Provide the [X, Y] coordinate of the cell's center where the given text is located.  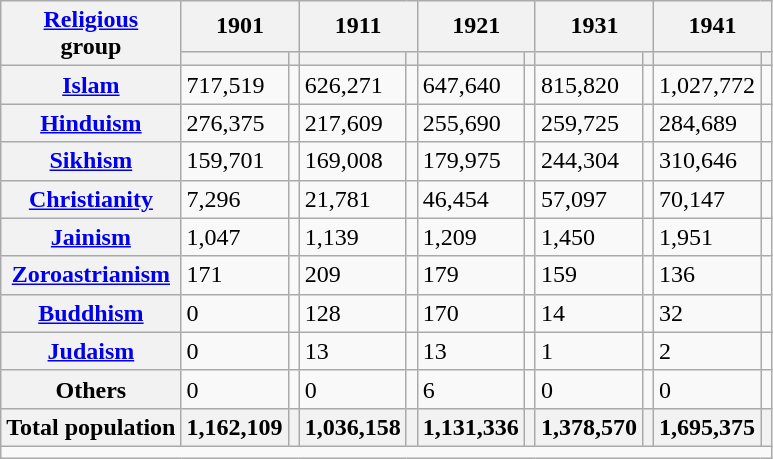
128 [352, 313]
171 [234, 275]
7,296 [234, 199]
1,695,375 [708, 427]
626,271 [352, 85]
1 [588, 351]
Judaism [91, 351]
284,689 [708, 123]
1,450 [588, 237]
647,640 [470, 85]
Jainism [91, 237]
1,209 [470, 237]
Total population [91, 427]
1921 [476, 26]
Religiousgroup [91, 34]
1911 [358, 26]
1,162,109 [234, 427]
717,519 [234, 85]
Buddhism [91, 313]
2 [708, 351]
310,646 [708, 161]
1,036,158 [352, 427]
170 [470, 313]
32 [708, 313]
6 [470, 389]
217,609 [352, 123]
1901 [240, 26]
159,701 [234, 161]
Zoroastrianism [91, 275]
169,008 [352, 161]
21,781 [352, 199]
Hinduism [91, 123]
1931 [594, 26]
Christianity [91, 199]
46,454 [470, 199]
14 [588, 313]
276,375 [234, 123]
159 [588, 275]
136 [708, 275]
179 [470, 275]
244,304 [588, 161]
Sikhism [91, 161]
1941 [713, 26]
57,097 [588, 199]
259,725 [588, 123]
1,131,336 [470, 427]
1,047 [234, 237]
1,951 [708, 237]
1,139 [352, 237]
Islam [91, 85]
179,975 [470, 161]
1,378,570 [588, 427]
Others [91, 389]
1,027,772 [708, 85]
815,820 [588, 85]
209 [352, 275]
255,690 [470, 123]
70,147 [708, 199]
